Output the [X, Y] coordinate of the center of the cell containing the given text.  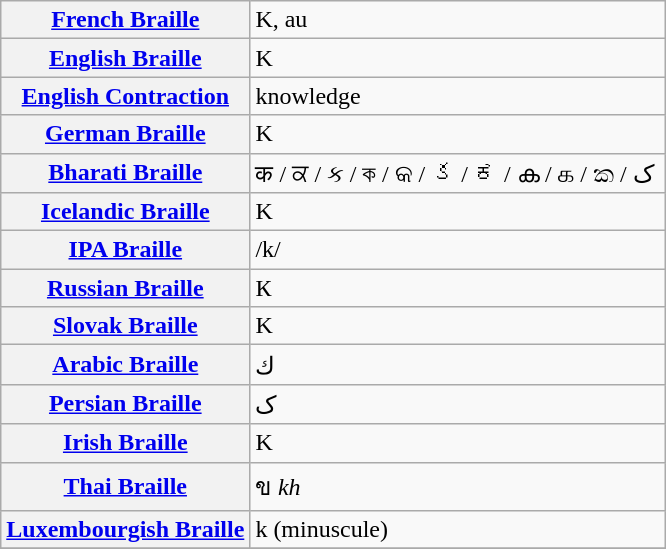
Persian Braille [126, 404]
/k/ [458, 250]
ک [458, 404]
Thai Braille [126, 486]
English Contraction [126, 96]
French Braille [126, 20]
Slovak Braille [126, 326]
ك [458, 365]
English Braille [126, 58]
ข kh [458, 486]
IPA Braille [126, 250]
German Braille [126, 134]
क / ਕ / ક / ক / କ / క / ಕ / ക / க / ක / ک ‎ [458, 173]
K, au [458, 20]
Irish Braille [126, 443]
knowledge [458, 96]
Bharati Braille [126, 173]
k (minuscule) [458, 530]
Arabic Braille [126, 365]
Icelandic Braille [126, 212]
Russian Braille [126, 288]
К [458, 288]
Luxembourgish Braille [126, 530]
